Output the [X, Y] coordinate of the center of the cell containing the given text.  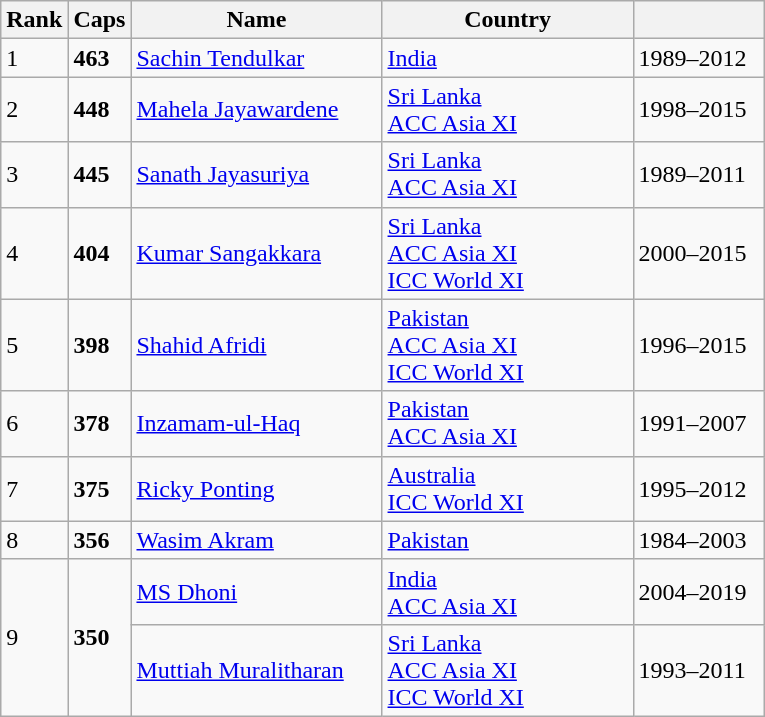
Sanath Jayasuriya [256, 174]
MS Dhoni [256, 592]
1993–2011 [698, 670]
356 [100, 540]
Pakistan [508, 540]
Pakistan ACC Asia XI ICC World XI [508, 345]
448 [100, 110]
Caps [100, 20]
Mahela Jayawardene [256, 110]
445 [100, 174]
5 [34, 345]
1991–2007 [698, 424]
350 [100, 638]
3 [34, 174]
Pakistan ACC Asia XI [508, 424]
2000–2015 [698, 253]
1995–2012 [698, 488]
9 [34, 638]
8 [34, 540]
Rank [34, 20]
378 [100, 424]
1989–2011 [698, 174]
Australia ICC World XI [508, 488]
404 [100, 253]
7 [34, 488]
4 [34, 253]
Sachin Tendulkar [256, 58]
398 [100, 345]
Wasim Akram [256, 540]
2004–2019 [698, 592]
Shahid Afridi [256, 345]
Ricky Ponting [256, 488]
India [508, 58]
Inzamam-ul-Haq [256, 424]
India ACC Asia XI [508, 592]
Country [508, 20]
Kumar Sangakkara [256, 253]
1984–2003 [698, 540]
1 [34, 58]
1989–2012 [698, 58]
463 [100, 58]
1998–2015 [698, 110]
Name [256, 20]
375 [100, 488]
2 [34, 110]
1996–2015 [698, 345]
Muttiah Muralitharan [256, 670]
6 [34, 424]
